Capture the cell that displays the provided text and extract its (X, Y) central coordinate. 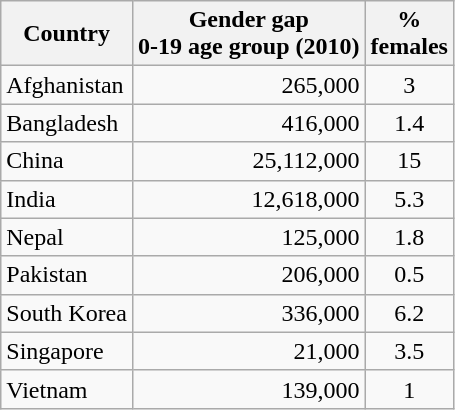
21,000 (248, 351)
206,000 (248, 275)
Nepal (67, 237)
Country (67, 34)
15 (409, 161)
5.3 (409, 199)
3 (409, 85)
265,000 (248, 85)
25,112,000 (248, 161)
Singapore (67, 351)
China (67, 161)
12,618,000 (248, 199)
Vietnam (67, 389)
125,000 (248, 237)
0.5 (409, 275)
1 (409, 389)
139,000 (248, 389)
1.4 (409, 123)
3.5 (409, 351)
1.8 (409, 237)
Afghanistan (67, 85)
Bangladesh (67, 123)
336,000 (248, 313)
India (67, 199)
South Korea (67, 313)
416,000 (248, 123)
Gender gap0-19 age group (2010) (248, 34)
6.2 (409, 313)
%females (409, 34)
Pakistan (67, 275)
